For the text-containing cell, return its midpoint in (X, Y) coordinate format. 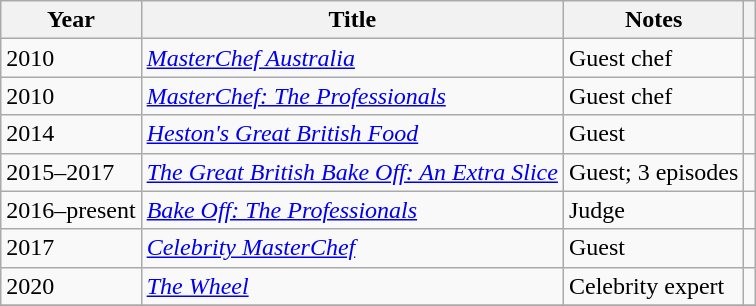
MasterChef Australia (352, 58)
The Wheel (352, 286)
2014 (71, 134)
Title (352, 20)
2015–2017 (71, 172)
Judge (653, 210)
Bake Off: The Professionals (352, 210)
2017 (71, 248)
Celebrity expert (653, 286)
Heston's Great British Food (352, 134)
2016–present (71, 210)
Year (71, 20)
MasterChef: The Professionals (352, 96)
Guest; 3 episodes (653, 172)
The Great British Bake Off: An Extra Slice (352, 172)
2020 (71, 286)
Notes (653, 20)
Celebrity MasterChef (352, 248)
